From the cell containing the given text, extract its center point as (x, y) coordinate. 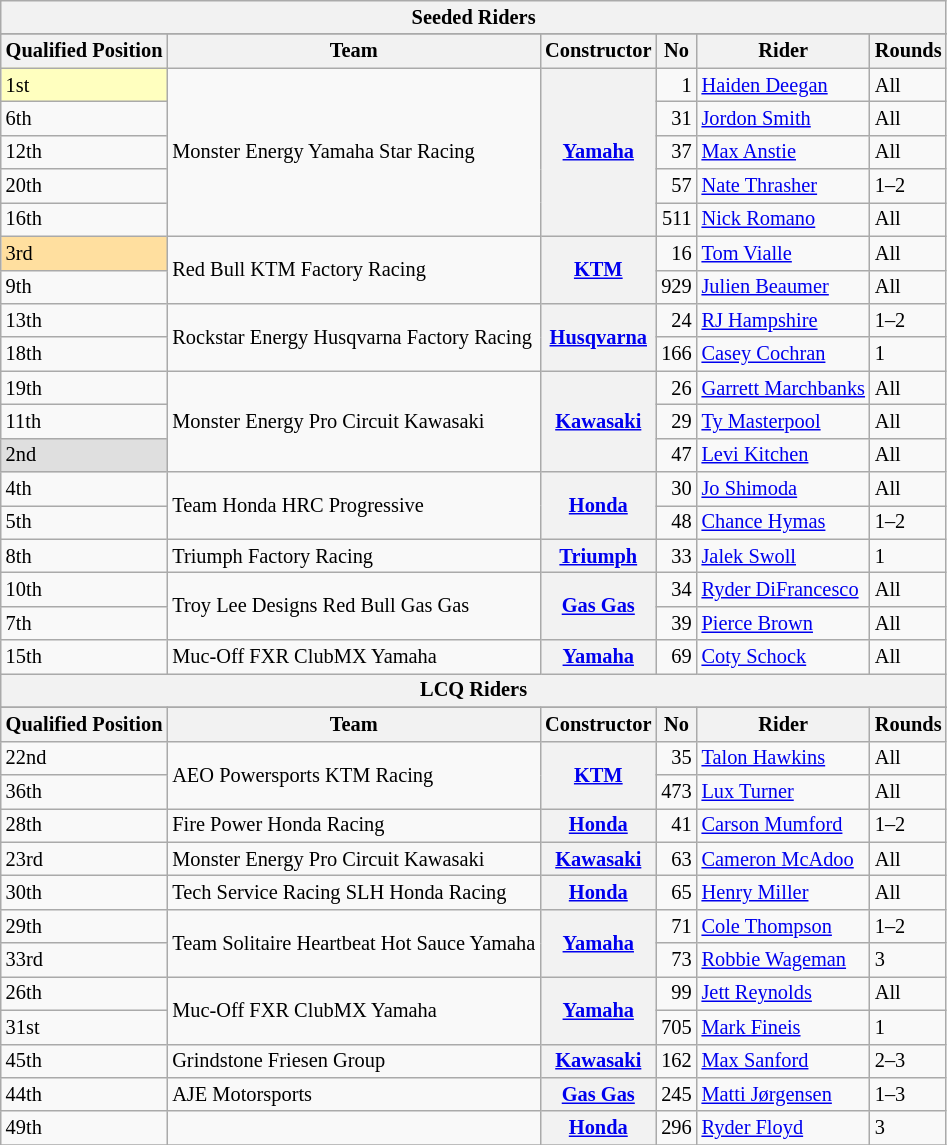
166 (676, 354)
26th (84, 993)
7th (84, 623)
Max Sanford (784, 1061)
Team Honda HRC Progressive (354, 506)
30th (84, 892)
Robbie Wageman (784, 960)
44th (84, 1094)
71 (676, 926)
Troy Lee Designs Red Bull Gas Gas (354, 606)
18th (84, 354)
11th (84, 421)
AJE Motorsports (354, 1094)
Triumph Factory Racing (354, 556)
AEO Powersports KTM Racing (354, 774)
48 (676, 522)
245 (676, 1094)
Matti Jørgensen (784, 1094)
29th (84, 926)
Monster Energy Yamaha Star Racing (354, 152)
Cameron McAdoo (784, 859)
99 (676, 993)
24 (676, 320)
33rd (84, 960)
10th (84, 589)
49th (84, 1128)
Husqvarna (598, 336)
31st (84, 1027)
Cole Thompson (784, 926)
1–3 (908, 1094)
Ty Masterpool (784, 421)
26 (676, 388)
Rockstar Energy Husqvarna Factory Racing (354, 336)
31 (676, 118)
2nd (84, 455)
473 (676, 791)
Garrett Marchbanks (784, 388)
Seeded Riders (474, 17)
3rd (84, 253)
Tech Service Racing SLH Honda Racing (354, 892)
19th (84, 388)
73 (676, 960)
Triumph (598, 556)
16th (84, 219)
35 (676, 758)
23rd (84, 859)
29 (676, 421)
16 (676, 253)
41 (676, 825)
RJ Hampshire (784, 320)
45th (84, 1061)
Haiden Deegan (784, 85)
2–3 (908, 1061)
Lux Turner (784, 791)
Julien Beaumer (784, 287)
Henry Miller (784, 892)
Jo Shimoda (784, 489)
37 (676, 152)
Casey Cochran (784, 354)
LCQ Riders (474, 690)
Jordon Smith (784, 118)
162 (676, 1061)
34 (676, 589)
296 (676, 1128)
57 (676, 186)
Ryder DiFrancesco (784, 589)
69 (676, 657)
15th (84, 657)
Nate Thrasher (784, 186)
Jett Reynolds (784, 993)
Ryder Floyd (784, 1128)
Max Anstie (784, 152)
65 (676, 892)
22nd (84, 758)
8th (84, 556)
Tom Vialle (784, 253)
Mark Fineis (784, 1027)
Coty Schock (784, 657)
929 (676, 287)
705 (676, 1027)
36th (84, 791)
Fire Power Honda Racing (354, 825)
Team Solitaire Heartbeat Hot Sauce Yamaha (354, 942)
9th (84, 287)
12th (84, 152)
Grindstone Friesen Group (354, 1061)
Talon Hawkins (784, 758)
47 (676, 455)
Pierce Brown (784, 623)
6th (84, 118)
511 (676, 219)
Chance Hymas (784, 522)
Red Bull KTM Factory Racing (354, 270)
Nick Romano (784, 219)
5th (84, 522)
28th (84, 825)
13th (84, 320)
Levi Kitchen (784, 455)
30 (676, 489)
63 (676, 859)
39 (676, 623)
20th (84, 186)
Carson Mumford (784, 825)
Jalek Swoll (784, 556)
1st (84, 85)
4th (84, 489)
33 (676, 556)
